Extract the [x, y] coordinate from the center of the cell holding the provided text.  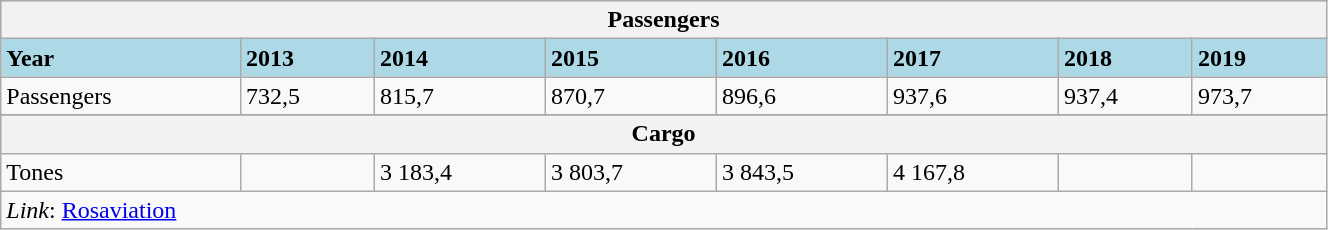
937,6 [972, 96]
3 803,7 [630, 172]
973,7 [1259, 96]
2018 [1125, 58]
4 167,8 [972, 172]
Year [121, 58]
Link: Rosaviation [664, 210]
3 843,5 [802, 172]
3 183,4 [460, 172]
2016 [802, 58]
2013 [307, 58]
Tones [121, 172]
732,5 [307, 96]
870,7 [630, 96]
Cargo [664, 134]
2017 [972, 58]
2019 [1259, 58]
896,6 [802, 96]
815,7 [460, 96]
2014 [460, 58]
937,4 [1125, 96]
2015 [630, 58]
